Return the [X, Y] coordinate for the center point of the cell that contains the specified text.  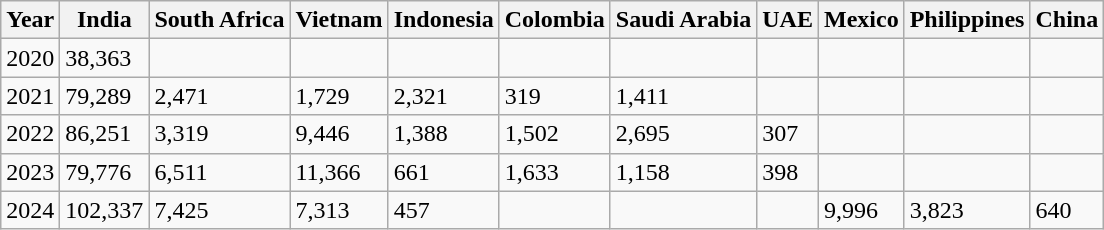
2,471 [220, 96]
102,337 [104, 210]
38,363 [104, 58]
3,319 [220, 134]
2,695 [683, 134]
Mexico [861, 20]
2023 [30, 172]
UAE [788, 20]
6,511 [220, 172]
640 [1067, 210]
China [1067, 20]
Vietnam [339, 20]
2,321 [444, 96]
Philippines [967, 20]
319 [554, 96]
398 [788, 172]
Year [30, 20]
7,313 [339, 210]
79,776 [104, 172]
1,633 [554, 172]
79,289 [104, 96]
2021 [30, 96]
457 [444, 210]
Indonesia [444, 20]
India [104, 20]
2022 [30, 134]
1,388 [444, 134]
1,158 [683, 172]
Saudi Arabia [683, 20]
661 [444, 172]
Colombia [554, 20]
9,446 [339, 134]
2024 [30, 210]
1,502 [554, 134]
11,366 [339, 172]
1,729 [339, 96]
7,425 [220, 210]
86,251 [104, 134]
307 [788, 134]
3,823 [967, 210]
1,411 [683, 96]
South Africa [220, 20]
9,996 [861, 210]
2020 [30, 58]
